Output the [x, y] coordinate of the center of the cell containing the given text.  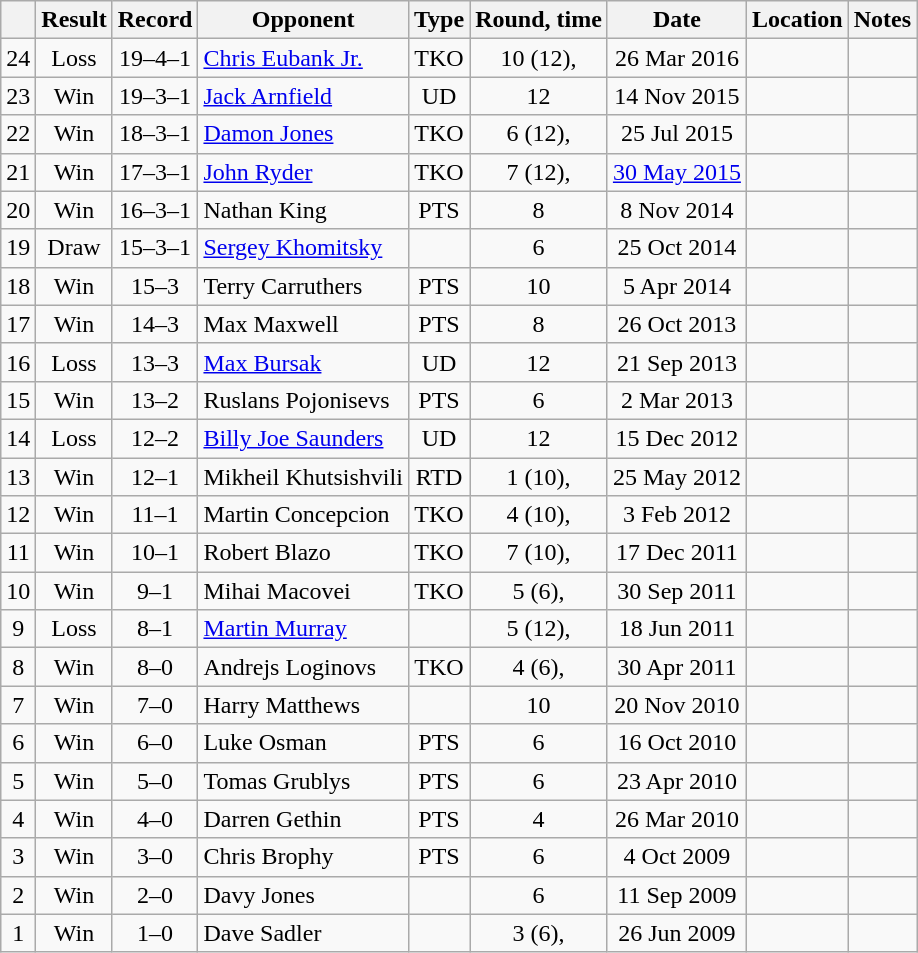
5 [18, 781]
Round, time [539, 20]
Darren Gethin [303, 819]
14 [18, 438]
8 Nov 2014 [676, 210]
25 Jul 2015 [676, 134]
19–3–1 [155, 96]
15–3–1 [155, 248]
5 (12), [539, 629]
9–1 [155, 591]
26 Oct 2013 [676, 324]
16 Oct 2010 [676, 743]
3 [18, 857]
25 May 2012 [676, 477]
Tomas Grublys [303, 781]
11–1 [155, 515]
Billy Joe Saunders [303, 438]
12–1 [155, 477]
Dave Sadler [303, 933]
10–1 [155, 553]
Damon Jones [303, 134]
17 [18, 324]
Date [676, 20]
RTD [438, 477]
Max Maxwell [303, 324]
7 [18, 705]
Luke Osman [303, 743]
10 (12), [539, 58]
18 [18, 286]
Mihai Macovei [303, 591]
1 [18, 933]
3–0 [155, 857]
3 (6), [539, 933]
Location [797, 20]
Draw [74, 248]
18 Jun 2011 [676, 629]
23 Apr 2010 [676, 781]
Mikheil Khutsishvili [303, 477]
20 Nov 2010 [676, 705]
Notes [882, 20]
Andrejs Loginovs [303, 667]
26 Mar 2016 [676, 58]
13–3 [155, 362]
Chris Eubank Jr. [303, 58]
14–3 [155, 324]
13 [18, 477]
23 [18, 96]
19 [18, 248]
1 (10), [539, 477]
Nathan King [303, 210]
Result [74, 20]
Martin Concepcion [303, 515]
3 Feb 2012 [676, 515]
13–2 [155, 400]
5 (6), [539, 591]
9 [18, 629]
22 [18, 134]
16 [18, 362]
Martin Murray [303, 629]
4 Oct 2009 [676, 857]
8–1 [155, 629]
Terry Carruthers [303, 286]
19–4–1 [155, 58]
26 Mar 2010 [676, 819]
11 Sep 2009 [676, 895]
Type [438, 20]
16–3–1 [155, 210]
15 [18, 400]
14 Nov 2015 [676, 96]
2 [18, 895]
20 [18, 210]
30 May 2015 [676, 172]
2 Mar 2013 [676, 400]
7–0 [155, 705]
15–3 [155, 286]
25 Oct 2014 [676, 248]
12–2 [155, 438]
Jack Arnfield [303, 96]
Davy Jones [303, 895]
6–0 [155, 743]
7 (12), [539, 172]
Chris Brophy [303, 857]
4–0 [155, 819]
5 Apr 2014 [676, 286]
15 Dec 2012 [676, 438]
30 Apr 2011 [676, 667]
24 [18, 58]
Ruslans Pojonisevs [303, 400]
Max Bursak [303, 362]
5–0 [155, 781]
18–3–1 [155, 134]
21 Sep 2013 [676, 362]
8–0 [155, 667]
4 (6), [539, 667]
1–0 [155, 933]
17 Dec 2011 [676, 553]
17–3–1 [155, 172]
7 (10), [539, 553]
26 Jun 2009 [676, 933]
Record [155, 20]
11 [18, 553]
21 [18, 172]
6 (12), [539, 134]
2–0 [155, 895]
Sergey Khomitsky [303, 248]
Harry Matthews [303, 705]
4 (10), [539, 515]
John Ryder [303, 172]
Robert Blazo [303, 553]
Opponent [303, 20]
30 Sep 2011 [676, 591]
